Capture the cell that displays the provided text and extract its [X, Y] central coordinate. 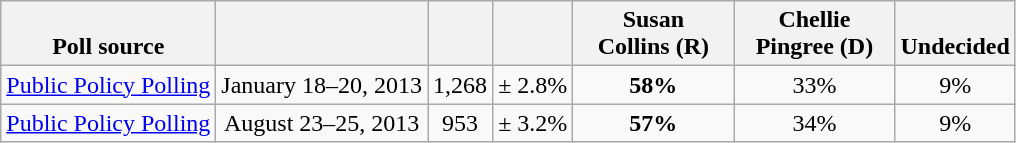
ChelliePingree (D) [814, 34]
58% [654, 85]
953 [460, 123]
January 18–20, 2013 [322, 85]
± 2.8% [533, 85]
34% [814, 123]
Undecided [955, 34]
August 23–25, 2013 [322, 123]
33% [814, 85]
57% [654, 123]
± 3.2% [533, 123]
Poll source [108, 34]
1,268 [460, 85]
SusanCollins (R) [654, 34]
